Return the (x, y) coordinate for the center point of the cell that contains the specified text.  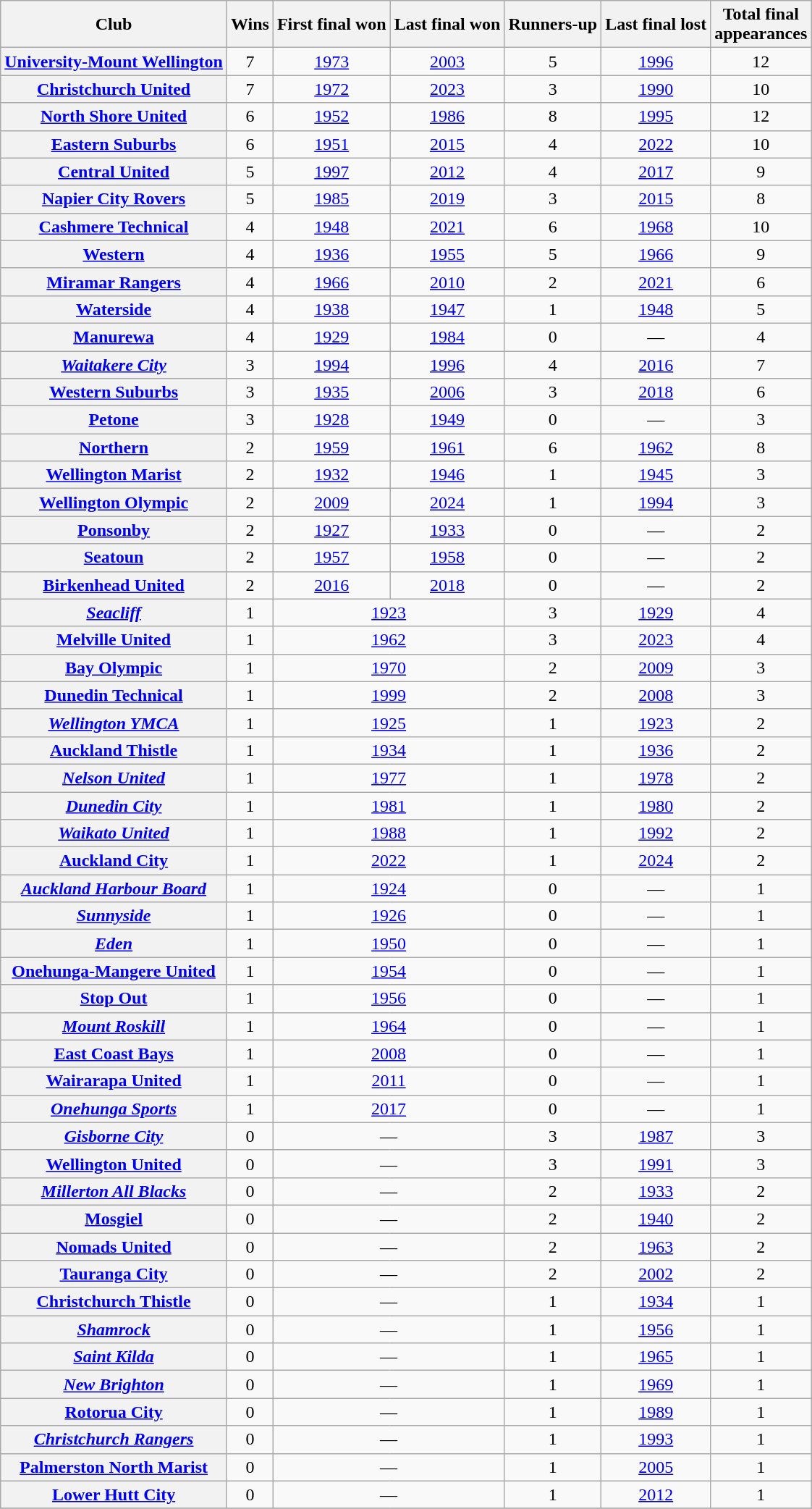
2010 (447, 282)
1972 (331, 89)
1958 (447, 558)
Last final won (447, 25)
1999 (389, 695)
1995 (656, 117)
Eastern Suburbs (114, 144)
Club (114, 25)
1926 (389, 916)
1949 (447, 420)
Auckland City (114, 861)
2011 (389, 1081)
Wellington United (114, 1164)
1997 (331, 172)
Western Suburbs (114, 392)
1981 (389, 806)
1985 (331, 199)
1988 (389, 833)
1938 (331, 309)
1963 (656, 1246)
1935 (331, 392)
Wellington Marist (114, 475)
Cashmere Technical (114, 227)
Christchurch United (114, 89)
Stop Out (114, 999)
New Brighton (114, 1384)
Wellington Olympic (114, 503)
Waikato United (114, 833)
Total finalappearances (761, 25)
Western (114, 254)
2006 (447, 392)
Dunedin Technical (114, 695)
Bay Olympic (114, 668)
1950 (389, 943)
Mosgiel (114, 1219)
1978 (656, 778)
Petone (114, 420)
1980 (656, 806)
Shamrock (114, 1329)
Waitakere City (114, 364)
1925 (389, 723)
University-Mount Wellington (114, 62)
Manurewa (114, 337)
1959 (331, 447)
1932 (331, 475)
1927 (331, 530)
Ponsonby (114, 530)
Millerton All Blacks (114, 1191)
Nomads United (114, 1246)
1968 (656, 227)
Lower Hutt City (114, 1495)
1951 (331, 144)
1993 (656, 1439)
1965 (656, 1357)
Seatoun (114, 558)
1954 (389, 971)
2002 (656, 1274)
Saint Kilda (114, 1357)
Wellington YMCA (114, 723)
Wairarapa United (114, 1081)
Dunedin City (114, 806)
2005 (656, 1467)
1952 (331, 117)
1991 (656, 1164)
1940 (656, 1219)
Christchurch Rangers (114, 1439)
1973 (331, 62)
2019 (447, 199)
Waterside (114, 309)
Gisborne City (114, 1136)
Mount Roskill (114, 1026)
Auckland Harbour Board (114, 888)
1961 (447, 447)
East Coast Bays (114, 1054)
Christchurch Thistle (114, 1302)
1984 (447, 337)
Napier City Rovers (114, 199)
1964 (389, 1026)
Runners-up (553, 25)
1946 (447, 475)
2003 (447, 62)
1987 (656, 1136)
Onehunga-Mangere United (114, 971)
1986 (447, 117)
1977 (389, 778)
1957 (331, 558)
1945 (656, 475)
1992 (656, 833)
First final won (331, 25)
1947 (447, 309)
Last final lost (656, 25)
Nelson United (114, 778)
Seacliff (114, 613)
1928 (331, 420)
1989 (656, 1412)
1955 (447, 254)
Miramar Rangers (114, 282)
1970 (389, 668)
Birkenhead United (114, 585)
North Shore United (114, 117)
Melville United (114, 640)
Onehunga Sports (114, 1109)
Sunnyside (114, 916)
Rotorua City (114, 1412)
Northern (114, 447)
Palmerston North Marist (114, 1467)
Tauranga City (114, 1274)
Wins (250, 25)
1924 (389, 888)
Auckland Thistle (114, 750)
Eden (114, 943)
1969 (656, 1384)
1990 (656, 89)
Central United (114, 172)
